From the cell containing the given text, extract its center point as [X, Y] coordinate. 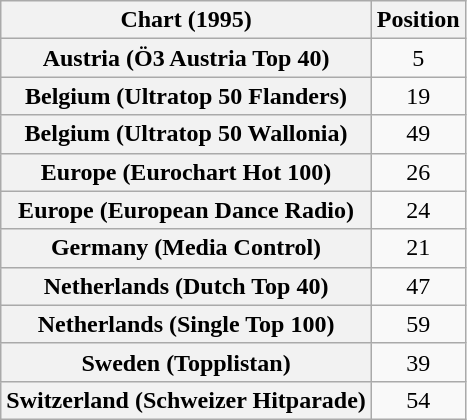
39 [418, 362]
24 [418, 210]
21 [418, 248]
Position [418, 20]
5 [418, 58]
59 [418, 324]
Sweden (Topplistan) [186, 362]
Netherlands (Dutch Top 40) [186, 286]
49 [418, 134]
19 [418, 96]
26 [418, 172]
Germany (Media Control) [186, 248]
Europe (Eurochart Hot 100) [186, 172]
47 [418, 286]
Belgium (Ultratop 50 Flanders) [186, 96]
54 [418, 400]
Chart (1995) [186, 20]
Netherlands (Single Top 100) [186, 324]
Belgium (Ultratop 50 Wallonia) [186, 134]
Switzerland (Schweizer Hitparade) [186, 400]
Austria (Ö3 Austria Top 40) [186, 58]
Europe (European Dance Radio) [186, 210]
